Return [X, Y] of the center of cell containing provided text 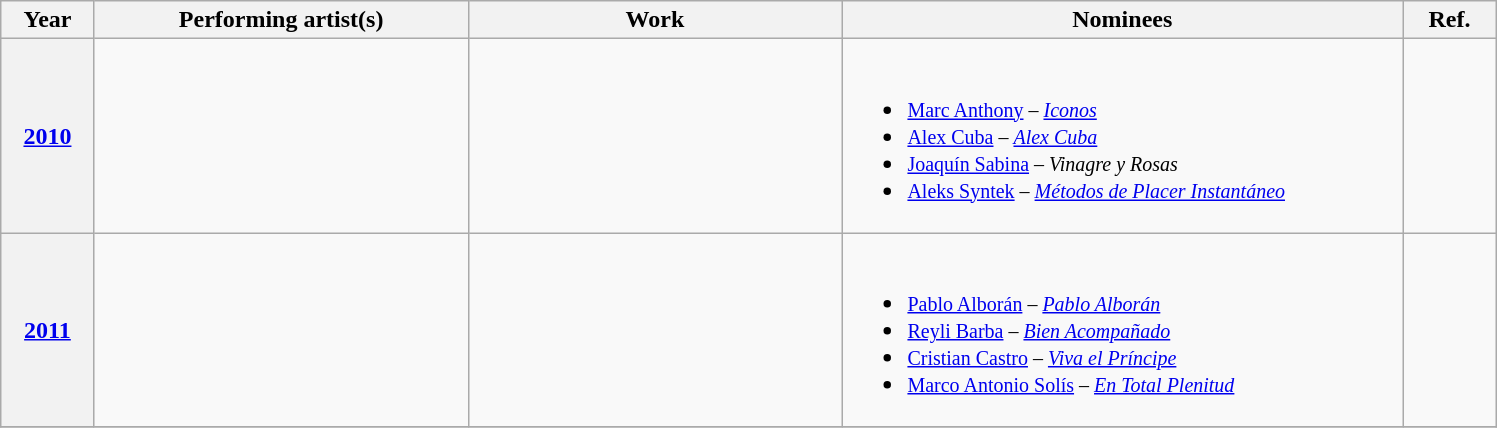
Performing artist(s) [281, 20]
Year [48, 20]
Work [655, 20]
Nominees [1122, 20]
Marc Anthony – IconosAlex Cuba – Alex CubaJoaquín Sabina – Vinagre y RosasAleks Syntek – Métodos de Placer Instantáneo [1122, 136]
Ref. [1450, 20]
2011 [48, 330]
Pablo Alborán – Pablo AlboránReyli Barba – Bien AcompañadoCristian Castro – Viva el PríncipeMarco Antonio Solís – En Total Plenitud [1122, 330]
2010 [48, 136]
